Identify which cell holds the provided text, then report its (x, y) central coordinate. 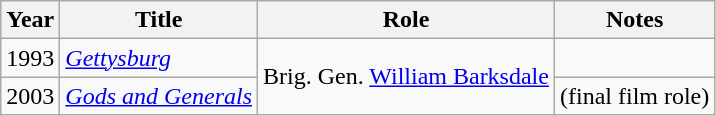
Brig. Gen. William Barksdale (406, 77)
Notes (634, 20)
Role (406, 20)
(final film role) (634, 96)
Gettysburg (159, 58)
Title (159, 20)
1993 (30, 58)
Year (30, 20)
2003 (30, 96)
Gods and Generals (159, 96)
